Return the [X, Y] coordinate for the center point of the cell that contains the specified text.  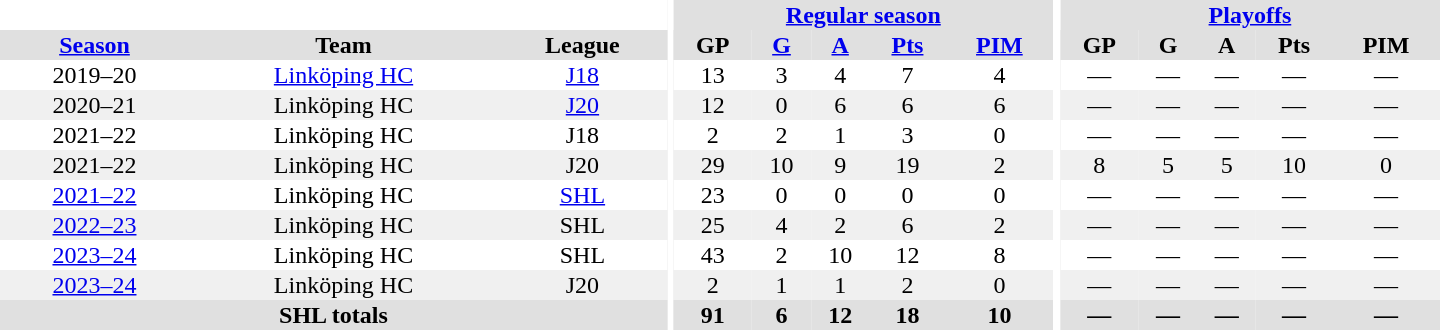
43 [712, 255]
Season [94, 45]
2020–21 [94, 105]
19 [907, 165]
29 [712, 165]
7 [907, 75]
9 [840, 165]
2022–23 [94, 225]
23 [712, 195]
Regular season [863, 15]
18 [907, 315]
13 [712, 75]
2019–20 [94, 75]
League [582, 45]
SHL totals [334, 315]
91 [712, 315]
Team [344, 45]
Playoffs [1250, 15]
25 [712, 225]
